Detect which cell encompasses the target text, then output its [x, y] center coordinate. 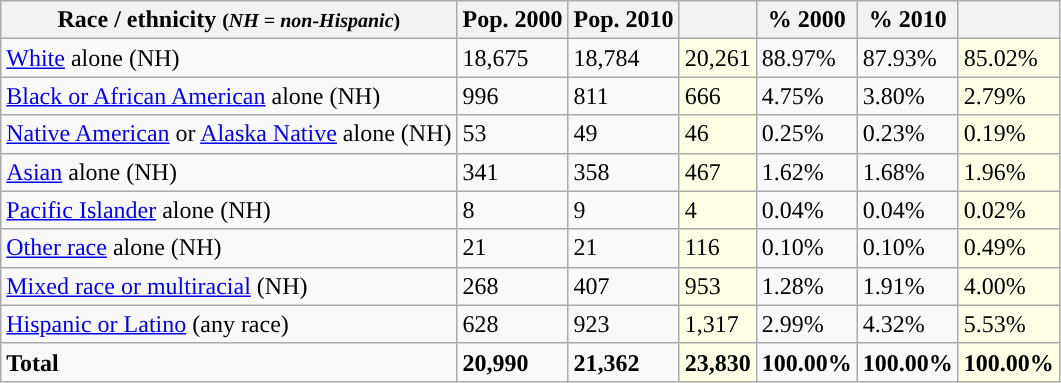
666 [718, 96]
20,990 [512, 362]
49 [624, 134]
88.97% [806, 58]
Mixed race or multiracial (NH) [229, 286]
0.25% [806, 134]
23,830 [718, 362]
0.19% [1008, 134]
1.28% [806, 286]
White alone (NH) [229, 58]
407 [624, 286]
Pop. 2010 [624, 20]
Total [229, 362]
0.23% [908, 134]
Race / ethnicity (NH = non-Hispanic) [229, 20]
116 [718, 248]
628 [512, 324]
996 [512, 96]
% 2010 [908, 20]
18,675 [512, 58]
8 [512, 210]
953 [718, 286]
Hispanic or Latino (any race) [229, 324]
3.80% [908, 96]
% 2000 [806, 20]
1,317 [718, 324]
0.49% [1008, 248]
341 [512, 172]
9 [624, 210]
87.93% [908, 58]
811 [624, 96]
1.68% [908, 172]
Black or African American alone (NH) [229, 96]
85.02% [1008, 58]
2.99% [806, 324]
1.91% [908, 286]
5.53% [1008, 324]
4.00% [1008, 286]
1.62% [806, 172]
0.02% [1008, 210]
4.75% [806, 96]
Asian alone (NH) [229, 172]
268 [512, 286]
Pop. 2000 [512, 20]
20,261 [718, 58]
46 [718, 134]
923 [624, 324]
358 [624, 172]
4 [718, 210]
1.96% [1008, 172]
467 [718, 172]
53 [512, 134]
21,362 [624, 362]
Pacific Islander alone (NH) [229, 210]
Native American or Alaska Native alone (NH) [229, 134]
2.79% [1008, 96]
Other race alone (NH) [229, 248]
18,784 [624, 58]
4.32% [908, 324]
